Search for the cell housing the specified text and yield its (X, Y) center coordinate. 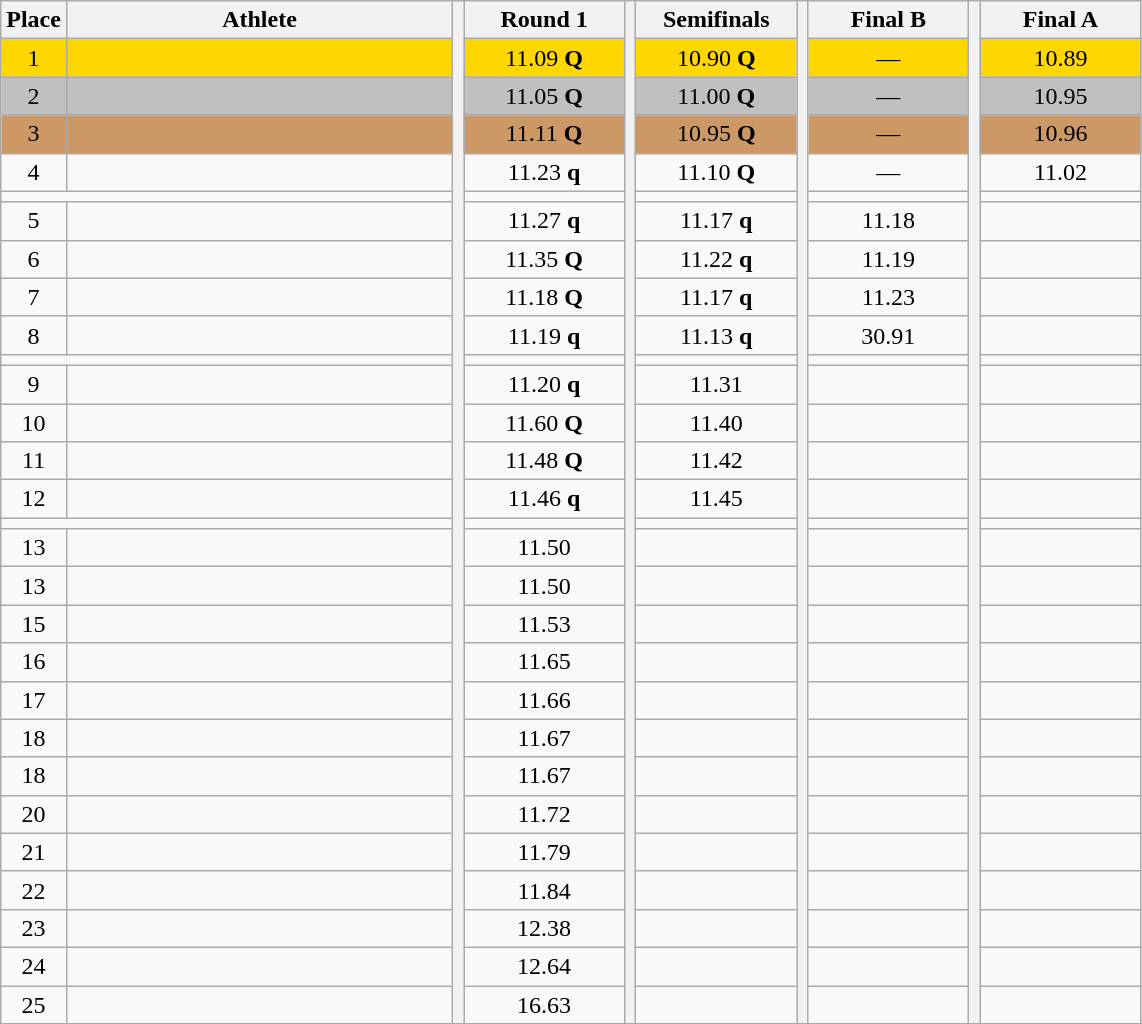
11.79 (544, 852)
12.38 (544, 928)
11.19 q (544, 335)
11.09 Q (544, 58)
11.46 q (544, 499)
11.35 Q (544, 259)
Final B (888, 20)
11.10 Q (716, 172)
10.96 (1060, 134)
Round 1 (544, 20)
11.45 (716, 499)
17 (34, 700)
11.65 (544, 662)
11.05 Q (544, 96)
Semifinals (716, 20)
6 (34, 259)
12 (34, 499)
11.40 (716, 423)
23 (34, 928)
8 (34, 335)
5 (34, 221)
11.42 (716, 461)
11.18 (888, 221)
11.13 q (716, 335)
16.63 (544, 1005)
2 (34, 96)
16 (34, 662)
11.27 q (544, 221)
1 (34, 58)
21 (34, 852)
Athlete (259, 20)
11.48 Q (544, 461)
11.18 Q (544, 297)
11.19 (888, 259)
10.89 (1060, 58)
Place (34, 20)
11.72 (544, 814)
10.95 Q (716, 134)
11.22 q (716, 259)
22 (34, 890)
24 (34, 966)
12.64 (544, 966)
11.53 (544, 624)
9 (34, 384)
11.23 q (544, 172)
25 (34, 1005)
7 (34, 297)
11.84 (544, 890)
4 (34, 172)
10 (34, 423)
30.91 (888, 335)
11.02 (1060, 172)
11.66 (544, 700)
11.11 Q (544, 134)
11.60 Q (544, 423)
10.90 Q (716, 58)
Final A (1060, 20)
11.00 Q (716, 96)
11.20 q (544, 384)
11 (34, 461)
20 (34, 814)
10.95 (1060, 96)
11.23 (888, 297)
3 (34, 134)
11.31 (716, 384)
15 (34, 624)
